Pinpoint the cell where the given text exists, returning its [x, y] midpoint coordinate. 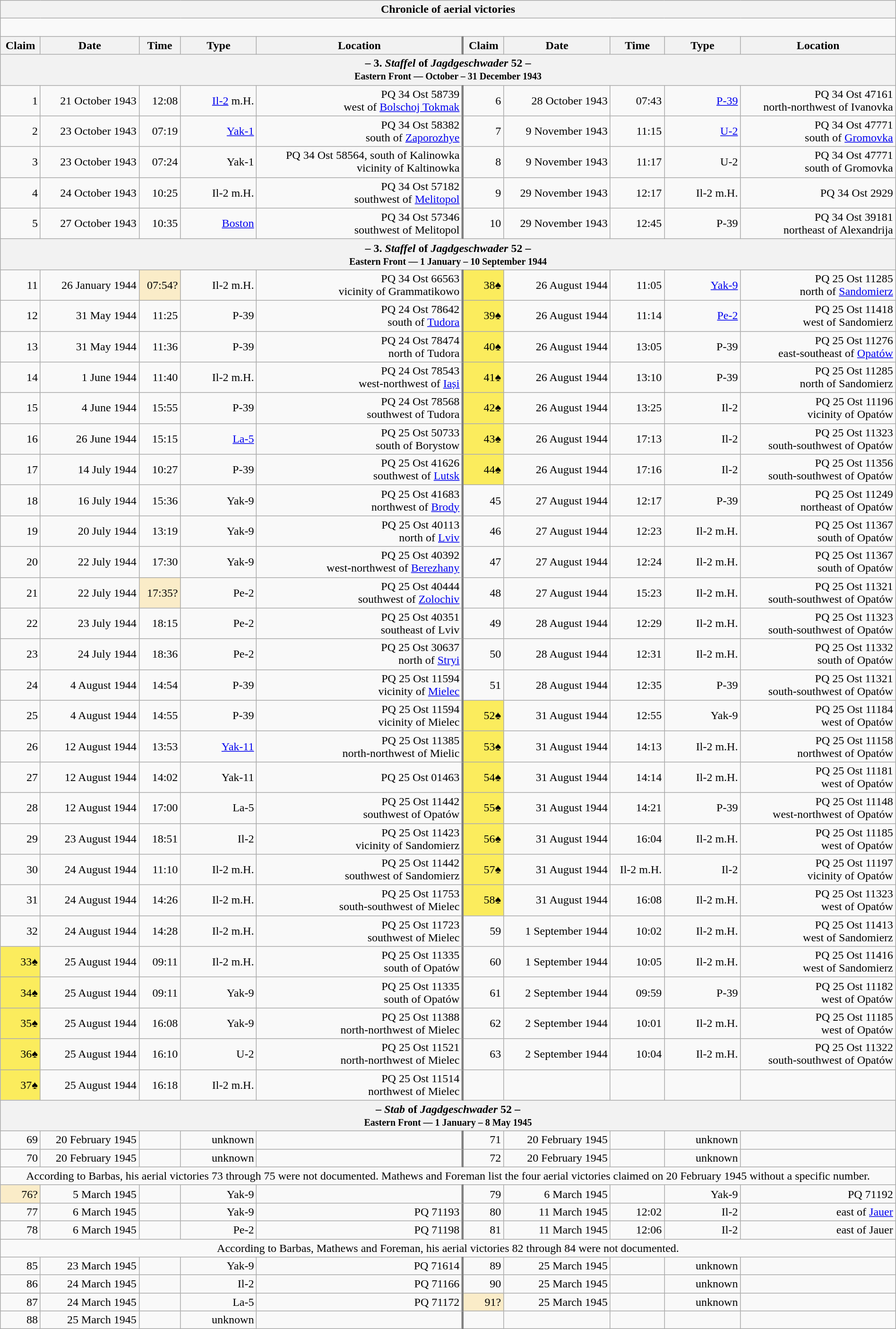
12:31 [637, 654]
14:02 [160, 777]
1 June 1944 [90, 377]
PQ 25 Ost 11356 south-southwest of Opatów [818, 470]
4 [21, 193]
07:43 [637, 100]
61 [483, 993]
PQ 71198 [360, 1230]
16:04 [637, 839]
23 July 1944 [90, 623]
PQ 34 Ost 57182 southwest of Melitopol [360, 193]
PQ 34 Ost 58382 south of Zaporozhye [360, 131]
13:10 [637, 377]
85 [21, 1266]
41♠ [483, 377]
PQ 34 Ost 66563vicinity of Grammatikowo [360, 285]
14:13 [637, 746]
18 [21, 500]
42♠ [483, 408]
54♠ [483, 777]
PQ 34 Ost 2929 [818, 193]
37♠ [21, 1085]
12:08 [160, 100]
12:45 [637, 223]
48 [483, 593]
14:14 [637, 777]
PQ 25 Ost 11723 southwest of Mielec [360, 931]
07:24 [160, 162]
19 [21, 531]
4 June 1944 [90, 408]
45 [483, 500]
– 3. Staffel of Jagdgeschwader 52 –Eastern Front — 1 January – 10 September 1944 [448, 254]
Chronicle of aerial victories [448, 9]
13:53 [160, 746]
23 March 1945 [90, 1266]
17:35? [160, 593]
15:36 [160, 500]
12:24 [637, 562]
PQ 71614 [360, 1266]
12:55 [637, 716]
10:01 [637, 1023]
PQ 25 Ost 30637 north of Stryi [360, 654]
11:17 [637, 162]
78 [21, 1230]
25 [21, 716]
PQ 25 Ost 41626 southwest of Lutsk [360, 470]
PQ 25 Ost 11753 south-southwest of Mielec [360, 900]
14:26 [160, 900]
31 [21, 900]
PQ 25 Ost 11332 south of Opatów [818, 654]
PQ 71166 [360, 1284]
PQ 34 Ost 39181 northeast of Alexandrija [818, 223]
17:13 [637, 439]
14:54 [160, 685]
PQ 25 Ost 11184 west of Opatów [818, 716]
11:05 [637, 285]
52♠ [483, 716]
18:15 [160, 623]
12:06 [637, 1230]
81 [483, 1230]
PQ 25 Ost 11323 west of Opatów [818, 900]
PQ 25 Ost 11197vicinity of Opatów [818, 870]
60 [483, 962]
15:55 [160, 408]
55♠ [483, 808]
50 [483, 654]
80 [483, 1212]
34♠ [21, 993]
PQ 25 Ost 11418 west of Sandomierz [818, 316]
46 [483, 531]
71 [483, 1140]
PQ 34 Ost 58564, south of Kalinowkavicinity of Kaltinowka [360, 162]
18:36 [160, 654]
69 [21, 1140]
62 [483, 1023]
PQ 25 Ost 40444 southwest of Zolochiv [360, 593]
13:25 [637, 408]
10:04 [637, 1054]
PQ 71172 [360, 1302]
12:29 [637, 623]
PQ 25 Ost 11423vicinity of Sandomierz [360, 839]
17:00 [160, 808]
15:15 [160, 439]
58♠ [483, 900]
8 [483, 162]
20 July 1944 [90, 531]
35♠ [21, 1023]
PQ 25 Ost 11442 southwest of Opatów [360, 808]
14 July 1944 [90, 470]
2 [21, 131]
27 October 1943 [90, 223]
07:54? [160, 285]
79 [483, 1194]
PQ 25 Ost 01463 [360, 777]
10 [483, 223]
16 [21, 439]
12:02 [637, 1212]
11:14 [637, 316]
33♠ [21, 962]
23 [21, 654]
86 [21, 1284]
17:16 [637, 470]
40♠ [483, 346]
11:10 [160, 870]
26 January 1944 [90, 285]
63 [483, 1054]
29 [21, 839]
26 June 1944 [90, 439]
24 July 1944 [90, 654]
47 [483, 562]
49 [483, 623]
11 [21, 285]
51 [483, 685]
36♠ [21, 1054]
PQ 25 Ost 11158 northwest of Opatów [818, 746]
PQ 25 Ost 11521 north-northwest of Mielec [360, 1054]
11:25 [160, 316]
PQ 25 Ost 11442 southwest of Sandomierz [360, 870]
PQ 24 Ost 78568 southwest of Tudora [360, 408]
17:30 [160, 562]
24 October 1943 [90, 193]
13 [21, 346]
43♠ [483, 439]
– Stab of Jagdgeschwader 52 –Eastern Front — 1 January – 8 May 1945 [448, 1116]
39♠ [483, 316]
21 October 1943 [90, 100]
70 [21, 1158]
10:25 [160, 193]
14:21 [637, 808]
14 [21, 377]
22 [21, 623]
28 October 1943 [557, 100]
PQ 25 Ost 11182 west of Opatów [818, 993]
15:23 [637, 593]
PQ 25 Ost 11388 north-northwest of Mielec [360, 1023]
16 July 1944 [90, 500]
56♠ [483, 839]
38♠ [483, 285]
PQ 25 Ost 11413 west of Sandomierz [818, 931]
77 [21, 1212]
28 [21, 808]
12 [21, 316]
7 [483, 131]
23 August 1944 [90, 839]
PQ 25 Ost 11416 west of Sandomierz [818, 962]
53♠ [483, 746]
5 March 1945 [90, 1194]
PQ 24 Ost 78474 north of Tudora [360, 346]
PQ 25 Ost 11276 east-southeast of Opatów [818, 346]
16:18 [160, 1085]
16:10 [160, 1054]
72 [483, 1158]
09:59 [637, 993]
PQ 25 Ost 40392 west-northwest of Berezhany [360, 562]
11:15 [637, 131]
18:51 [160, 839]
PQ 25 Ost 11196vicinity of Opatów [818, 408]
21 [21, 593]
11:40 [160, 377]
PQ 34 Ost 57346 southwest of Melitopol [360, 223]
12:23 [637, 531]
PQ 25 Ost 11249 northeast of Opatów [818, 500]
PQ 34 Ost 47161 north-northwest of Ivanovka [818, 100]
10:27 [160, 470]
6 [483, 100]
76? [21, 1194]
PQ 71192 [818, 1194]
44♠ [483, 470]
91? [483, 1302]
12:35 [637, 685]
20 [21, 562]
Boston [218, 223]
32 [21, 931]
89 [483, 1266]
PQ 25 Ost 40351 southeast of Lviv [360, 623]
10:35 [160, 223]
PQ 25 Ost 11514 northwest of Mielec [360, 1085]
PQ 25 Ost 50733 south of Borystow [360, 439]
90 [483, 1284]
26 [21, 746]
10:05 [637, 962]
88 [21, 1320]
PQ 24 Ost 78543 west-northwest of Iași [360, 377]
27 [21, 777]
14:55 [160, 716]
17 [21, 470]
10:02 [637, 931]
PQ 25 Ost 41683 northwest of Brody [360, 500]
14:28 [160, 931]
13:19 [160, 531]
15 [21, 408]
9 [483, 193]
PQ 34 Ost 58739 west of Bolschoj Tokmak [360, 100]
13:05 [637, 346]
PQ 24 Ost 78642 south of Tudora [360, 316]
87 [21, 1302]
According to Barbas, Mathews and Foreman, his aerial victories 82 through 84 were not documented. [448, 1248]
30 [21, 870]
07:19 [160, 131]
PQ 25 Ost 11148 west-northwest of Opatów [818, 808]
24 [21, 685]
57♠ [483, 870]
1 [21, 100]
5 [21, 223]
11:36 [160, 346]
PQ 25 Ost 11181 west of Opatów [818, 777]
59 [483, 931]
– 3. Staffel of Jagdgeschwader 52 –Eastern Front — October – 31 December 1943 [448, 70]
PQ 25 Ost 11322 south-southwest of Opatów [818, 1054]
PQ 25 Ost 11385 north-northwest of Mielic [360, 746]
PQ 25 Ost 40113 north of Lviv [360, 531]
3 [21, 162]
PQ 71193 [360, 1212]
